Output the (X, Y) coordinate of the center of the cell containing the given text.  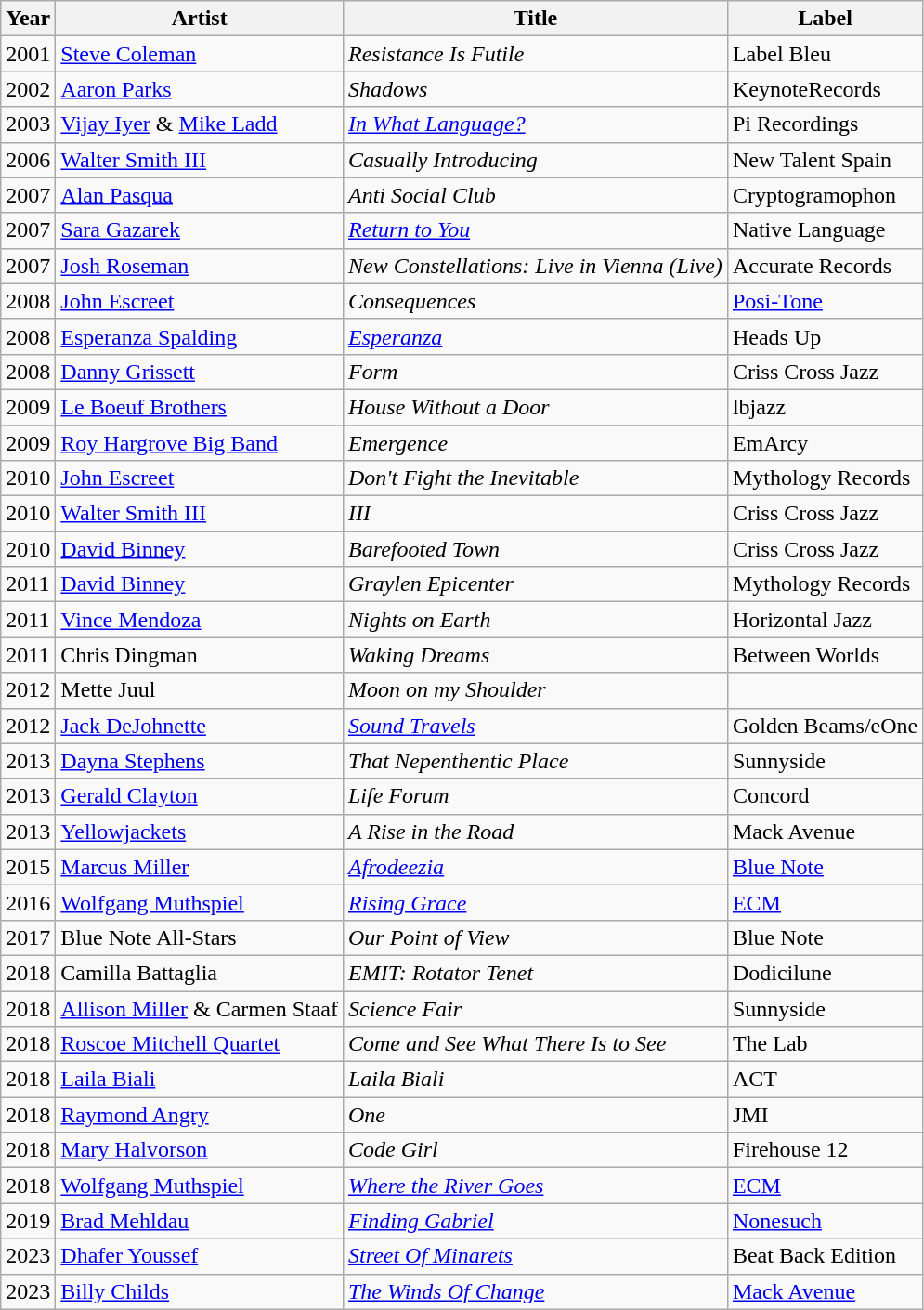
2003 (28, 124)
Pi Recordings (825, 124)
Shadows (535, 89)
Danny Grissett (200, 372)
Title (535, 19)
Rising Grace (535, 902)
New Constellations: Live in Vienna (Live) (535, 266)
Alan Pasqua (200, 195)
Gerald Clayton (200, 796)
Barefooted Town (535, 549)
Emergence (535, 443)
Native Language (825, 230)
Mette Juul (200, 690)
Dhafer Youssef (200, 1256)
2002 (28, 89)
Firehouse 12 (825, 1150)
Don't Fight the Inevitable (535, 478)
Heads Up (825, 336)
Finding Gabriel (535, 1221)
ACT (825, 1080)
Raymond Angry (200, 1115)
Where the River Goes (535, 1186)
Beat Back Edition (825, 1256)
III (535, 514)
Josh Roseman (200, 266)
Label Bleu (825, 54)
The Lab (825, 1044)
In What Language? (535, 124)
Afrodeezia (535, 867)
A Rise in the Road (535, 832)
Jack DeJohnette (200, 726)
Blue Note All-Stars (200, 937)
Golden Beams/eOne (825, 726)
2016 (28, 902)
Marcus Miller (200, 867)
2017 (28, 937)
Camilla Battaglia (200, 973)
The Winds Of Change (535, 1291)
Return to You (535, 230)
KeynoteRecords (825, 89)
Vijay Iyer & Mike Ladd (200, 124)
Brad Mehldau (200, 1221)
Science Fair (535, 1008)
2001 (28, 54)
New Talent Spain (825, 160)
House Without a Door (535, 407)
Posi-Tone (825, 301)
Cryptogramophon (825, 195)
Roy Hargrove Big Band (200, 443)
That Nepenthentic Place (535, 761)
Artist (200, 19)
JMI (825, 1115)
Between Worlds (825, 655)
Aaron Parks (200, 89)
EMIT: Rotator Tenet (535, 973)
Graylen Epicenter (535, 584)
Mary Halvorson (200, 1150)
Horizontal Jazz (825, 620)
lbjazz (825, 407)
Come and See What There Is to See (535, 1044)
Accurate Records (825, 266)
Moon on my Shoulder (535, 690)
Sara Gazarek (200, 230)
Dayna Stephens (200, 761)
2019 (28, 1221)
Allison Miller & Carmen Staaf (200, 1008)
Anti Social Club (535, 195)
Consequences (535, 301)
Street Of Minarets (535, 1256)
Esperanza (535, 336)
Our Point of View (535, 937)
Vince Mendoza (200, 620)
Yellowjackets (200, 832)
Nights on Earth (535, 620)
Sound Travels (535, 726)
Nonesuch (825, 1221)
Steve Coleman (200, 54)
Resistance Is Futile (535, 54)
Life Forum (535, 796)
EmArcy (825, 443)
Waking Dreams (535, 655)
One (535, 1115)
Chris Dingman (200, 655)
Billy Childs (200, 1291)
Concord (825, 796)
Roscoe Mitchell Quartet (200, 1044)
Le Boeuf Brothers (200, 407)
Label (825, 19)
Casually Introducing (535, 160)
Code Girl (535, 1150)
Esperanza Spalding (200, 336)
Form (535, 372)
Year (28, 19)
2015 (28, 867)
2006 (28, 160)
Dodicilune (825, 973)
